Identify which cell holds the provided text, then report its [x, y] central coordinate. 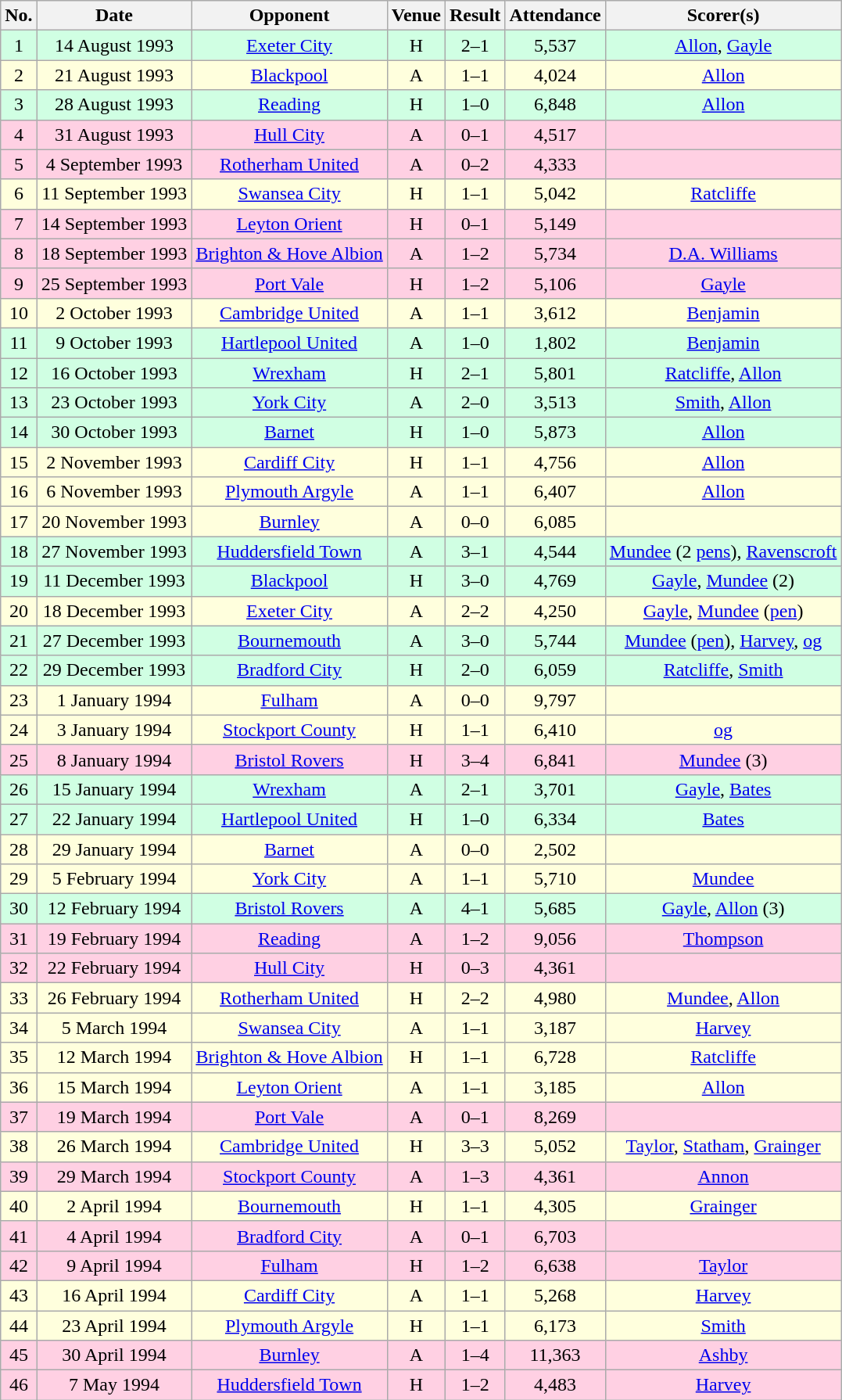
Annon [723, 1176]
1,802 [555, 343]
14 [19, 433]
2 October 1993 [114, 313]
D.A. Williams [723, 253]
3–3 [475, 1147]
36 [19, 1087]
44 [19, 1326]
5,801 [555, 373]
Date [114, 16]
5,149 [555, 224]
27 November 1993 [114, 551]
15 [19, 462]
37 [19, 1117]
Bates [723, 819]
33 [19, 998]
31 August 1993 [114, 135]
Mundee (3) [723, 759]
Scorer(s) [723, 16]
Gayle [723, 283]
4,756 [555, 462]
3–1 [475, 551]
14 September 1993 [114, 224]
9 [19, 283]
4,250 [555, 611]
Venue [416, 16]
34 [19, 1028]
8 January 1994 [114, 759]
Mundee (pen), Harvey, og [723, 641]
16 October 1993 [114, 373]
9,797 [555, 700]
35 [19, 1057]
22 February 1994 [114, 968]
Taylor, Statham, Grainger [723, 1147]
1–4 [475, 1355]
0–2 [475, 164]
1–3 [475, 1176]
30 October 1993 [114, 433]
29 [19, 879]
4,333 [555, 164]
5,710 [555, 879]
Gayle, Mundee (pen) [723, 611]
3,612 [555, 313]
4,517 [555, 135]
7 May 1994 [114, 1385]
2 April 1994 [114, 1206]
Smith [723, 1326]
26 March 1994 [114, 1147]
43 [19, 1295]
19 [19, 581]
4 [19, 135]
32 [19, 968]
12 February 1994 [114, 909]
29 March 1994 [114, 1176]
9,056 [555, 939]
11 September 1993 [114, 194]
6 November 1993 [114, 492]
Gayle, Mundee (2) [723, 581]
Result [475, 16]
16 April 1994 [114, 1295]
5 February 1994 [114, 879]
15 March 1994 [114, 1087]
5,873 [555, 433]
38 [19, 1147]
8 [19, 253]
26 February 1994 [114, 998]
5,268 [555, 1295]
5,537 [555, 45]
46 [19, 1385]
15 January 1994 [114, 789]
4 April 1994 [114, 1236]
4 September 1993 [114, 164]
1 [19, 45]
22 January 1994 [114, 819]
19 March 1994 [114, 1117]
21 [19, 641]
Taylor [723, 1265]
2 November 1993 [114, 462]
Mundee, Allon [723, 998]
10 [19, 313]
2,502 [555, 849]
12 March 1994 [114, 1057]
6,848 [555, 105]
Mundee [723, 879]
0–3 [475, 968]
14 August 1993 [114, 45]
11 [19, 343]
5 March 1994 [114, 1028]
3,701 [555, 789]
4,024 [555, 75]
13 [19, 403]
8,269 [555, 1117]
4,305 [555, 1206]
3,187 [555, 1028]
18 [19, 551]
4,483 [555, 1385]
Mundee (2 pens), Ravenscroft [723, 551]
Smith, Allon [723, 403]
9 October 1993 [114, 343]
12 [19, 373]
23 April 1994 [114, 1326]
6,334 [555, 819]
Thompson [723, 939]
20 November 1993 [114, 522]
42 [19, 1265]
28 [19, 849]
Ratcliffe, Smith [723, 670]
45 [19, 1355]
4,544 [555, 551]
Gayle, Allon (3) [723, 909]
6,841 [555, 759]
4–1 [475, 909]
3 [19, 105]
3 January 1994 [114, 730]
19 February 1994 [114, 939]
41 [19, 1236]
Ratcliffe, Allon [723, 373]
11 December 1993 [114, 581]
16 [19, 492]
27 December 1993 [114, 641]
20 [19, 611]
22 [19, 670]
3–4 [475, 759]
2 [19, 75]
6,703 [555, 1236]
Gayle, Bates [723, 789]
21 August 1993 [114, 75]
5 [19, 164]
Attendance [555, 16]
30 April 1994 [114, 1355]
27 [19, 819]
23 [19, 700]
25 [19, 759]
3,513 [555, 403]
5,744 [555, 641]
29 December 1993 [114, 670]
5,106 [555, 283]
1 January 1994 [114, 700]
24 [19, 730]
6 [19, 194]
5,042 [555, 194]
9 April 1994 [114, 1265]
5,685 [555, 909]
29 January 1994 [114, 849]
31 [19, 939]
39 [19, 1176]
5,734 [555, 253]
17 [19, 522]
18 December 1993 [114, 611]
40 [19, 1206]
6,728 [555, 1057]
7 [19, 224]
28 August 1993 [114, 105]
30 [19, 909]
26 [19, 789]
18 September 1993 [114, 253]
No. [19, 16]
og [723, 730]
4,769 [555, 581]
3,185 [555, 1087]
6,173 [555, 1326]
25 September 1993 [114, 283]
23 October 1993 [114, 403]
4,980 [555, 998]
6,410 [555, 730]
6,638 [555, 1265]
11,363 [555, 1355]
5,052 [555, 1147]
6,059 [555, 670]
Allon, Gayle [723, 45]
6,407 [555, 492]
Opponent [289, 16]
6,085 [555, 522]
Ashby [723, 1355]
Grainger [723, 1206]
